Capture the cell that displays the provided text and extract its [x, y] central coordinate. 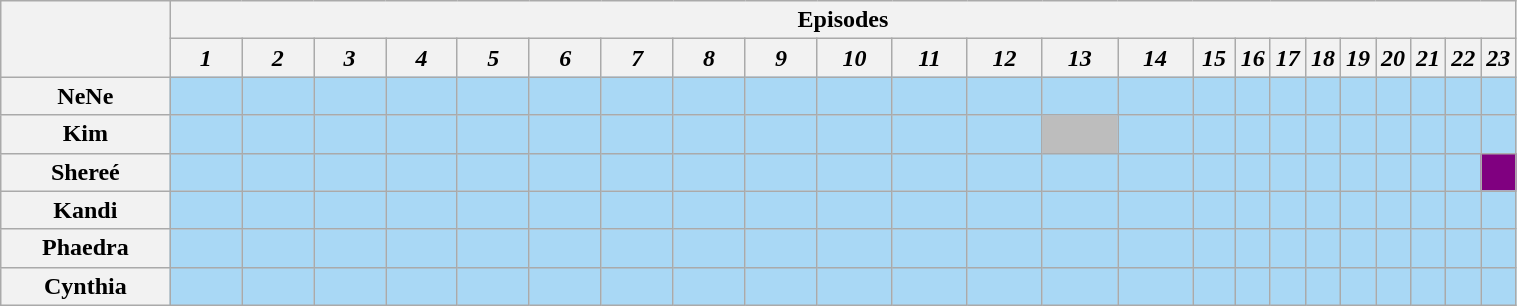
2 [278, 58]
14 [1156, 58]
Kim [86, 134]
7 [637, 58]
Episodes [843, 20]
11 [930, 58]
1 [206, 58]
23 [1498, 58]
9 [781, 58]
8 [709, 58]
4 [422, 58]
5 [493, 58]
6 [565, 58]
Cynthia [86, 286]
NeNe [86, 96]
13 [1080, 58]
17 [1288, 58]
22 [1464, 58]
19 [1358, 58]
18 [1322, 58]
Phaedra [86, 248]
16 [1252, 58]
15 [1214, 58]
12 [1004, 58]
21 [1428, 58]
3 [350, 58]
Shereé [86, 172]
20 [1394, 58]
10 [854, 58]
Kandi [86, 210]
